Scan for the cell matching the given text and deliver its [X, Y] coordinate at center. 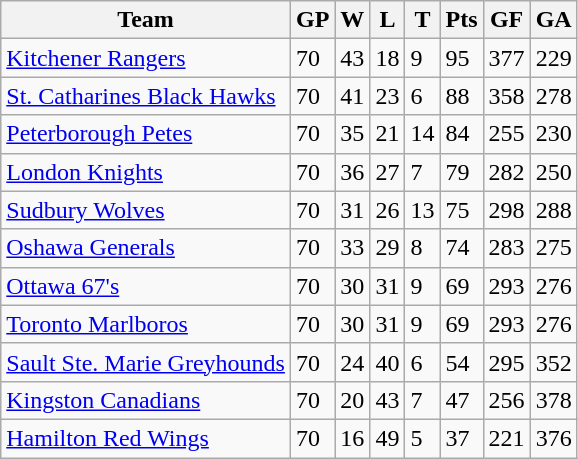
GA [554, 20]
GP [312, 20]
L [388, 20]
95 [462, 58]
14 [422, 134]
275 [554, 248]
75 [462, 210]
T [422, 20]
256 [506, 400]
283 [506, 248]
250 [554, 172]
18 [388, 58]
W [352, 20]
Peterborough Petes [146, 134]
Ottawa 67's [146, 286]
London Knights [146, 172]
8 [422, 248]
40 [388, 362]
Kitchener Rangers [146, 58]
282 [506, 172]
29 [388, 248]
23 [388, 96]
Pts [462, 20]
Sault Ste. Marie Greyhounds [146, 362]
5 [422, 438]
33 [352, 248]
21 [388, 134]
288 [554, 210]
295 [506, 362]
377 [506, 58]
Hamilton Red Wings [146, 438]
221 [506, 438]
376 [554, 438]
79 [462, 172]
26 [388, 210]
Oshawa Generals [146, 248]
378 [554, 400]
298 [506, 210]
230 [554, 134]
54 [462, 362]
36 [352, 172]
278 [554, 96]
352 [554, 362]
88 [462, 96]
Kingston Canadians [146, 400]
47 [462, 400]
Sudbury Wolves [146, 210]
GF [506, 20]
Team [146, 20]
16 [352, 438]
35 [352, 134]
24 [352, 362]
255 [506, 134]
37 [462, 438]
229 [554, 58]
41 [352, 96]
49 [388, 438]
Toronto Marlboros [146, 324]
13 [422, 210]
84 [462, 134]
74 [462, 248]
St. Catharines Black Hawks [146, 96]
20 [352, 400]
358 [506, 96]
27 [388, 172]
